Locate the cell with the specified text and output its [x, y] center coordinate. 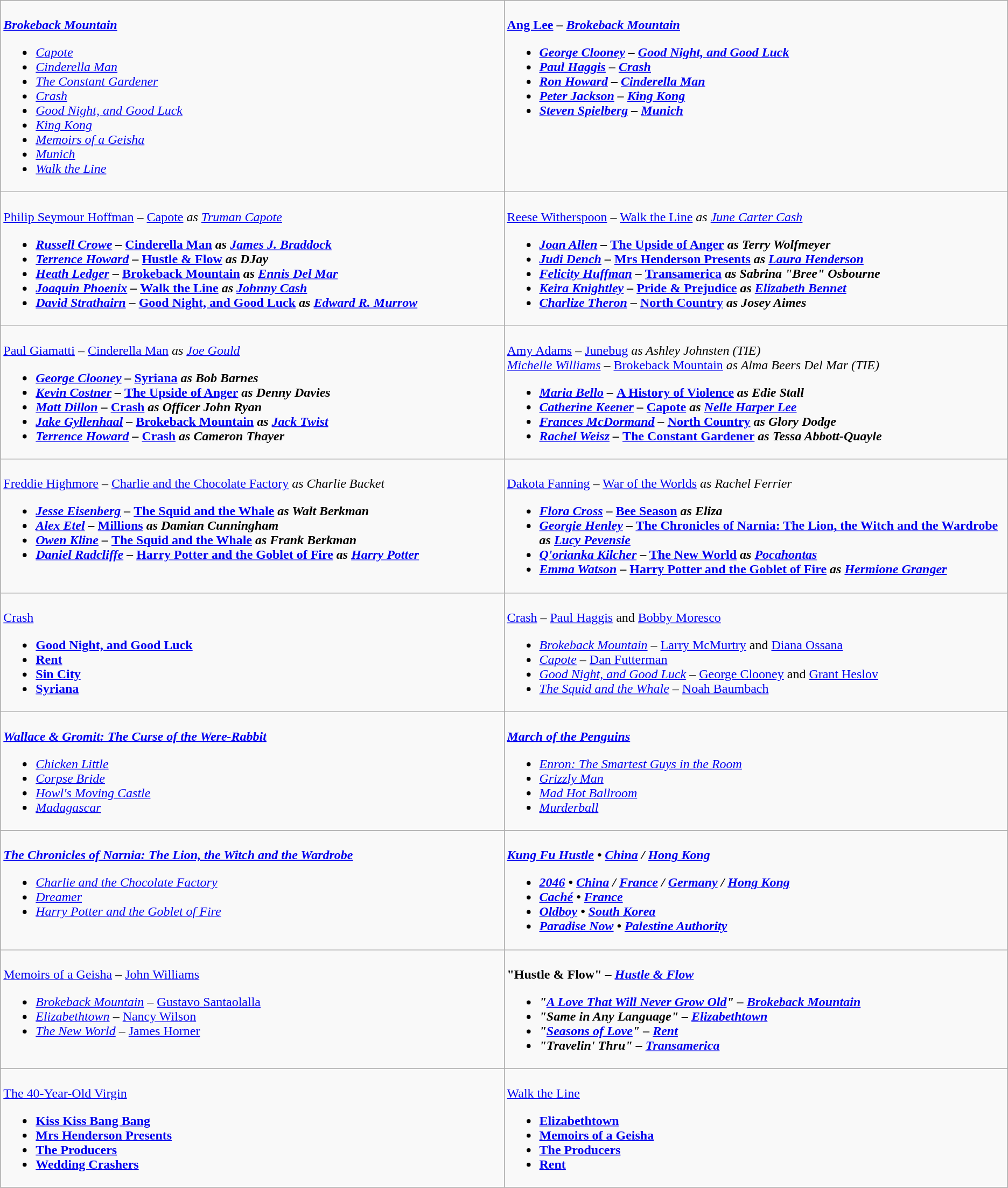
CrashGood Night, and Good LuckRentSin CitySyriana [252, 652]
March of the PenguinsEnron: The Smartest Guys in the RoomGrizzly ManMad Hot BallroomMurderball [756, 771]
The Chronicles of Narnia: The Lion, the Witch and the WardrobeCharlie and the Chocolate FactoryDreamerHarry Potter and the Goblet of Fire [252, 890]
Brokeback MountainCapoteCinderella ManThe Constant GardenerCrashGood Night, and Good LuckKing KongMemoirs of a GeishaMunichWalk the Line [252, 96]
Memoirs of a Geisha – John WilliamsBrokeback Mountain – Gustavo SantaolallaElizabethtown – Nancy WilsonThe New World – James Horner [252, 1009]
The 40-Year-Old VirginKiss Kiss Bang BangMrs Henderson PresentsThe ProducersWedding Crashers [252, 1128]
Wallace & Gromit: The Curse of the Were-RabbitChicken LittleCorpse BrideHowl's Moving CastleMadagascar [252, 771]
Walk the LineElizabethtownMemoirs of a GeishaThe ProducersRent [756, 1128]
Kung Fu Hustle • China / Hong Kong2046 • China / France / Germany / Hong KongCaché • FranceOldboy • South KoreaParadise Now • Palestine Authority [756, 890]
